Return the (x, y) coordinate for the center point of the cell that contains the specified text.  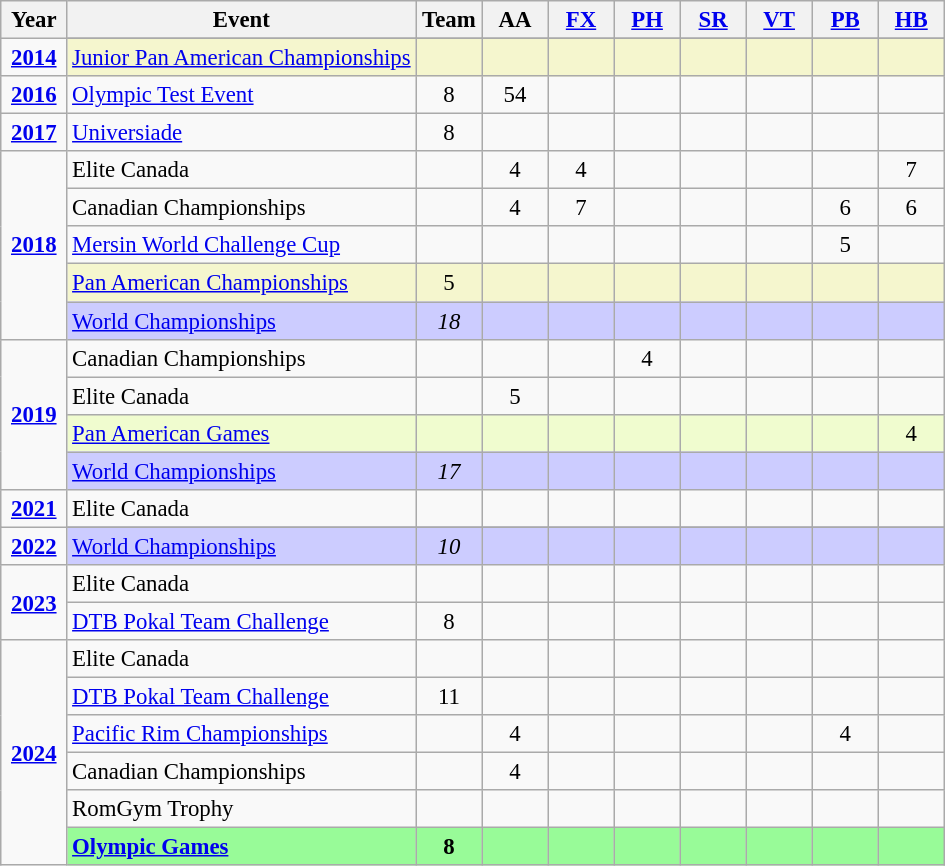
2023 (34, 602)
Olympic Test Event (242, 95)
54 (515, 95)
2022 (34, 546)
Pacific Rim Championships (242, 734)
2024 (34, 753)
SR (713, 20)
Junior Pan American Championships (242, 58)
AA (515, 20)
10 (449, 546)
11 (449, 697)
2017 (34, 133)
17 (449, 471)
Universiade (242, 133)
2019 (34, 414)
PB (845, 20)
2021 (34, 509)
FX (581, 20)
Olympic Games (242, 847)
2018 (34, 245)
HB (911, 20)
RomGym Trophy (242, 809)
2014 (34, 58)
VT (779, 20)
18 (449, 321)
Team (449, 20)
PH (647, 20)
Event (242, 20)
2016 (34, 95)
Pan American Games (242, 433)
Pan American Championships (242, 283)
Mersin World Challenge Cup (242, 245)
Year (34, 20)
